For the text-containing cell, return its midpoint in (X, Y) coordinate format. 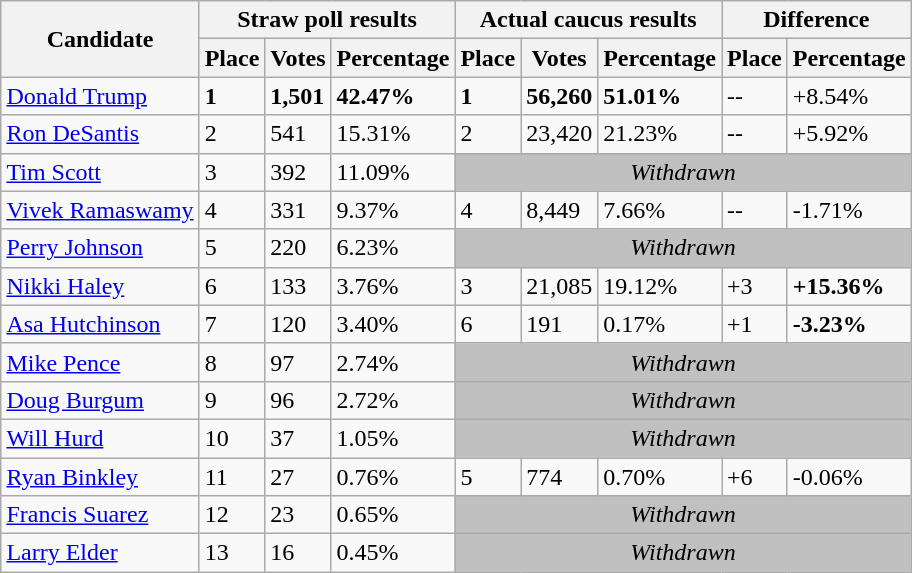
220 (298, 248)
15.31% (393, 134)
21.23% (660, 134)
12 (232, 515)
+15.36% (849, 286)
0.17% (660, 324)
Nikki Haley (100, 286)
541 (298, 134)
Ryan Binkley (100, 477)
+5.92% (849, 134)
Difference (817, 20)
13 (232, 553)
11 (232, 477)
Doug Burgum (100, 400)
Ron DeSantis (100, 134)
120 (298, 324)
96 (298, 400)
Perry Johnson (100, 248)
7.66% (660, 210)
2.74% (393, 362)
2.72% (393, 400)
Asa Hutchinson (100, 324)
19.12% (660, 286)
Larry Elder (100, 553)
1,501 (298, 96)
+8.54% (849, 96)
9.37% (393, 210)
774 (560, 477)
191 (560, 324)
Actual caucus results (588, 20)
+3 (755, 286)
37 (298, 438)
7 (232, 324)
3.40% (393, 324)
6.23% (393, 248)
23 (298, 515)
+1 (755, 324)
42.47% (393, 96)
Will Hurd (100, 438)
Donald Trump (100, 96)
-3.23% (849, 324)
0.76% (393, 477)
8 (232, 362)
10 (232, 438)
0.45% (393, 553)
Mike Pence (100, 362)
331 (298, 210)
Candidate (100, 39)
8,449 (560, 210)
Francis Suarez (100, 515)
9 (232, 400)
Vivek Ramaswamy (100, 210)
-1.71% (849, 210)
11.09% (393, 172)
56,260 (560, 96)
133 (298, 286)
97 (298, 362)
-0.06% (849, 477)
21,085 (560, 286)
51.01% (660, 96)
0.70% (660, 477)
16 (298, 553)
3.76% (393, 286)
27 (298, 477)
Straw poll results (327, 20)
0.65% (393, 515)
Tim Scott (100, 172)
392 (298, 172)
+6 (755, 477)
23,420 (560, 134)
1.05% (393, 438)
